Detect which cell encompasses the target text, then output its [x, y] center coordinate. 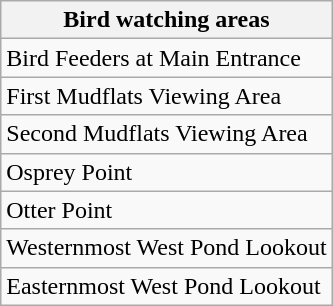
Bird Feeders at Main Entrance [166, 58]
Otter Point [166, 210]
Westernmost West Pond Lookout [166, 248]
Easternmost West Pond Lookout [166, 286]
Second Mudflats Viewing Area [166, 134]
First Mudflats Viewing Area [166, 96]
Osprey Point [166, 172]
Bird watching areas [166, 20]
